For the text-containing cell, return its midpoint in [X, Y] coordinate format. 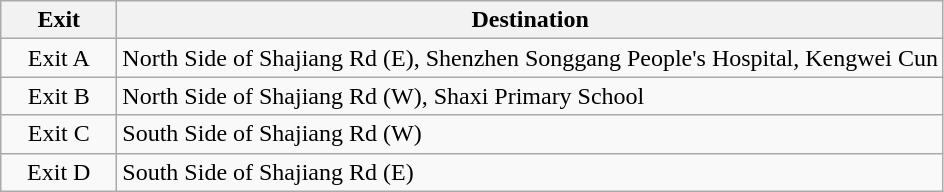
Exit C [59, 134]
Exit A [59, 58]
Exit [59, 20]
North Side of Shajiang Rd (W), Shaxi Primary School [530, 96]
South Side of Shajiang Rd (W) [530, 134]
Exit B [59, 96]
South Side of Shajiang Rd (E) [530, 172]
Destination [530, 20]
North Side of Shajiang Rd (E), Shenzhen Songgang People's Hospital, Kengwei Cun [530, 58]
Exit D [59, 172]
